Pinpoint the cell where the given text exists, returning its (x, y) midpoint coordinate. 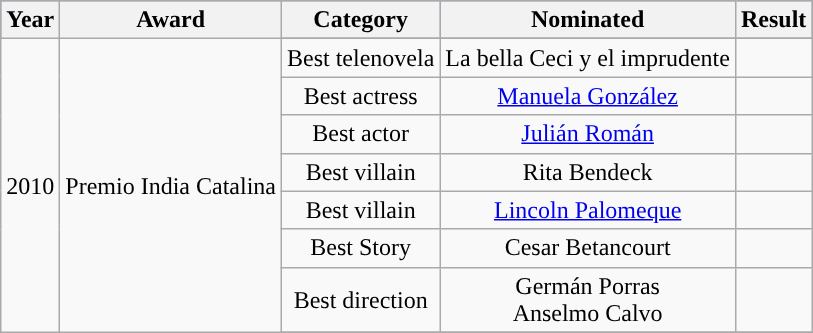
Germán Porras Anselmo Calvo (588, 300)
Manuela González (588, 96)
La bella Ceci y el imprudente (588, 58)
Category (360, 20)
Best telenovela (360, 58)
Award (171, 20)
Year (30, 20)
Julián Román (588, 134)
Cesar Betancourt (588, 248)
Lincoln Palomeque (588, 210)
Best direction (360, 300)
Premio India Catalina (171, 186)
Nominated (588, 20)
Best actress (360, 96)
Rita Bendeck (588, 172)
Best Story (360, 248)
Result (773, 20)
Best actor (360, 134)
2010 (30, 186)
